Return (X, Y) of the center of cell containing provided text 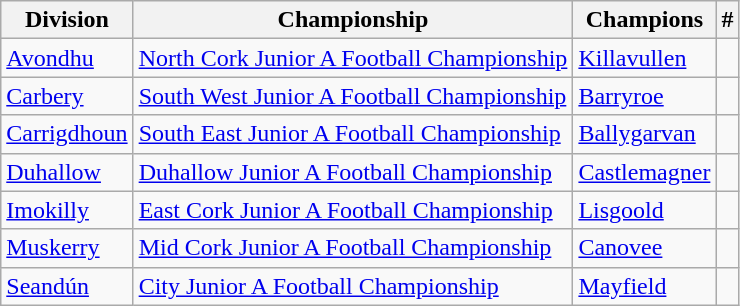
Barryroe (644, 96)
East Cork Junior A Football Championship (353, 210)
Duhallow Junior A Football Championship (353, 172)
Ballygarvan (644, 134)
Carbery (67, 96)
Champions (644, 20)
Muskerry (67, 248)
Seandún (67, 286)
City Junior A Football Championship (353, 286)
South West Junior A Football Championship (353, 96)
Mid Cork Junior A Football Championship (353, 248)
# (728, 20)
South East Junior A Football Championship (353, 134)
Duhallow (67, 172)
Killavullen (644, 58)
Mayfield (644, 286)
Championship (353, 20)
Division (67, 20)
Lisgoold (644, 210)
Carrigdhoun (67, 134)
North Cork Junior A Football Championship (353, 58)
Canovee (644, 248)
Imokilly (67, 210)
Avondhu (67, 58)
Castlemagner (644, 172)
